For the text-containing cell, return its midpoint in (X, Y) coordinate format. 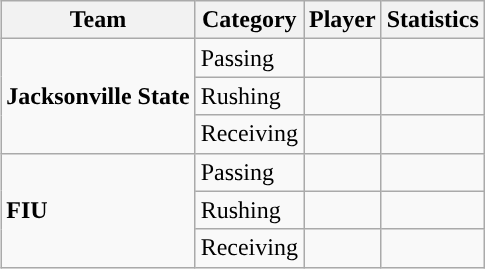
Jacksonville State (98, 96)
Team (98, 20)
Player (343, 20)
Category (249, 20)
FIU (98, 210)
Statistics (432, 20)
